Find where the given text appears and provide that cell's center as [X, Y] coordinate. 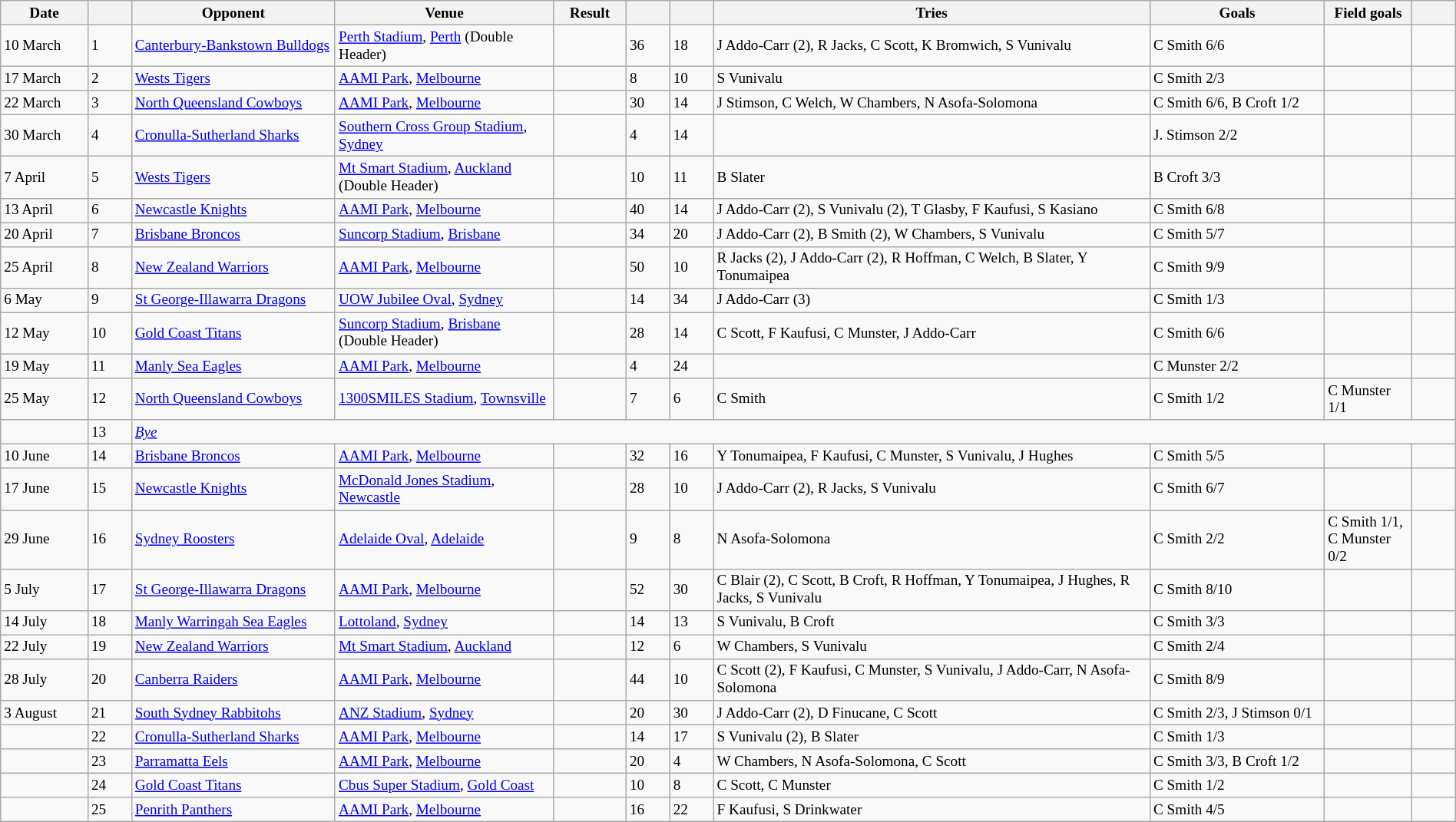
W Chambers, S Vunivalu [932, 647]
C Smith 8/9 [1236, 679]
1300SMILES Stadium, Townsville [444, 399]
6 May [45, 300]
S Vunivalu [932, 78]
C Smith [932, 399]
Manly Warringah Sea Eagles [233, 622]
23 [109, 761]
C Smith 1/1, C Munster 0/2 [1368, 539]
5 [109, 177]
17 March [45, 78]
J Addo-Carr (2), S Vunivalu (2), T Glasby, F Kaufusi, S Kasiano [932, 210]
J Addo-Carr (2), R Jacks, S Vunivalu [932, 489]
Penrith Panthers [233, 810]
22 July [45, 647]
C Munster 1/1 [1368, 399]
25 April [45, 267]
C Scott, F Kaufusi, C Munster, J Addo-Carr [932, 333]
Opponent [233, 13]
C Smith 4/5 [1236, 810]
Mt Smart Stadium, Auckland [444, 647]
C Smith 2/4 [1236, 647]
Field goals [1368, 13]
21 [109, 712]
Cbus Super Stadium, Gold Coast [444, 785]
5 July [45, 589]
J Addo-Carr (2), R Jacks, C Scott, K Bromwich, S Vunivalu [932, 45]
32 [648, 457]
Canberra Raiders [233, 679]
Perth Stadium, Perth (Double Header) [444, 45]
C Smith 2/3 [1236, 78]
R Jacks (2), J Addo-Carr (2), R Hoffman, C Welch, B Slater, Y Tonumaipea [932, 267]
Goals [1236, 13]
Sydney Roosters [233, 539]
2 [109, 78]
J Stimson, C Welch, W Chambers, N Asofa-Solomona [932, 103]
28 July [45, 679]
C Munster 2/2 [1236, 366]
C Smith 6/7 [1236, 489]
C Smith 6/8 [1236, 210]
S Vunivalu (2), B Slater [932, 737]
C Smith 5/7 [1236, 235]
25 [109, 810]
C Smith 3/3 [1236, 622]
14 July [45, 622]
C Scott, C Munster [932, 785]
13 April [45, 210]
10 March [45, 45]
25 May [45, 399]
C Smith 2/2 [1236, 539]
J Addo-Carr (3) [932, 300]
Result [590, 13]
30 March [45, 136]
Tries [932, 13]
Bye [793, 432]
Date [45, 13]
17 June [45, 489]
10 June [45, 457]
J Addo-Carr (2), B Smith (2), W Chambers, S Vunivalu [932, 235]
1 [109, 45]
C Smith 5/5 [1236, 457]
J. Stimson 2/2 [1236, 136]
Southern Cross Group Stadium, Sydney [444, 136]
South Sydney Rabbitohs [233, 712]
15 [109, 489]
29 June [45, 539]
B Croft 3/3 [1236, 177]
22 March [45, 103]
Parramatta Eels [233, 761]
C Smith 6/6, B Croft 1/2 [1236, 103]
7 April [45, 177]
3 [109, 103]
Venue [444, 13]
44 [648, 679]
F Kaufusi, S Drinkwater [932, 810]
19 May [45, 366]
McDonald Jones Stadium, Newcastle [444, 489]
Suncorp Stadium, Brisbane [444, 235]
C Smith 3/3, B Croft 1/2 [1236, 761]
40 [648, 210]
UOW Jubilee Oval, Sydney [444, 300]
B Slater [932, 177]
Manly Sea Eagles [233, 366]
50 [648, 267]
Y Tonumaipea, F Kaufusi, C Munster, S Vunivalu, J Hughes [932, 457]
52 [648, 589]
J Addo-Carr (2), D Finucane, C Scott [932, 712]
S Vunivalu, B Croft [932, 622]
36 [648, 45]
W Chambers, N Asofa-Solomona, C Scott [932, 761]
Mt Smart Stadium, Auckland (Double Header) [444, 177]
3 August [45, 712]
Canterbury-Bankstown Bulldogs [233, 45]
ANZ Stadium, Sydney [444, 712]
C Smith 9/9 [1236, 267]
C Smith 2/3, J Stimson 0/1 [1236, 712]
N Asofa-Solomona [932, 539]
Suncorp Stadium, Brisbane (Double Header) [444, 333]
20 April [45, 235]
19 [109, 647]
Lottoland, Sydney [444, 622]
12 May [45, 333]
Adelaide Oval, Adelaide [444, 539]
C Scott (2), F Kaufusi, C Munster, S Vunivalu, J Addo-Carr, N Asofa-Solomona [932, 679]
C Smith 8/10 [1236, 589]
C Blair (2), C Scott, B Croft, R Hoffman, Y Tonumaipea, J Hughes, R Jacks, S Vunivalu [932, 589]
